Pinpoint the cell where the given text exists, returning its (X, Y) midpoint coordinate. 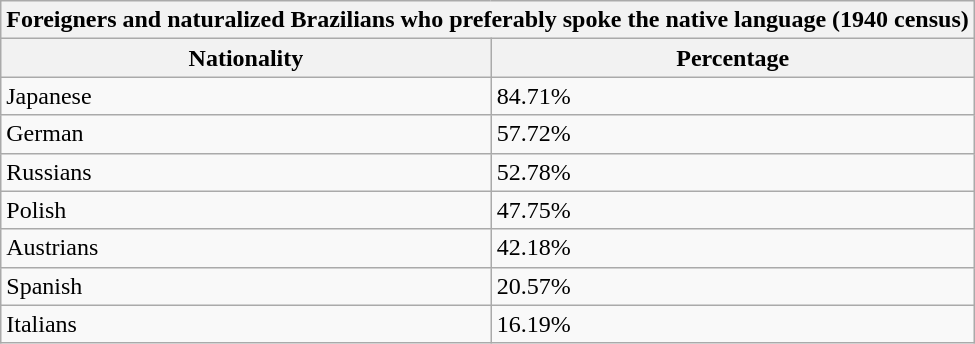
German (246, 134)
Nationality (246, 58)
47.75% (732, 210)
Austrians (246, 248)
Foreigners and naturalized Brazilians who preferably spoke the native language (1940 census) (488, 20)
Russians (246, 172)
Spanish (246, 286)
84.71% (732, 96)
52.78% (732, 172)
20.57% (732, 286)
16.19% (732, 324)
Polish (246, 210)
Italians (246, 324)
Japanese (246, 96)
57.72% (732, 134)
Percentage (732, 58)
42.18% (732, 248)
